Output the [x, y] coordinate of the center of the cell containing the given text.  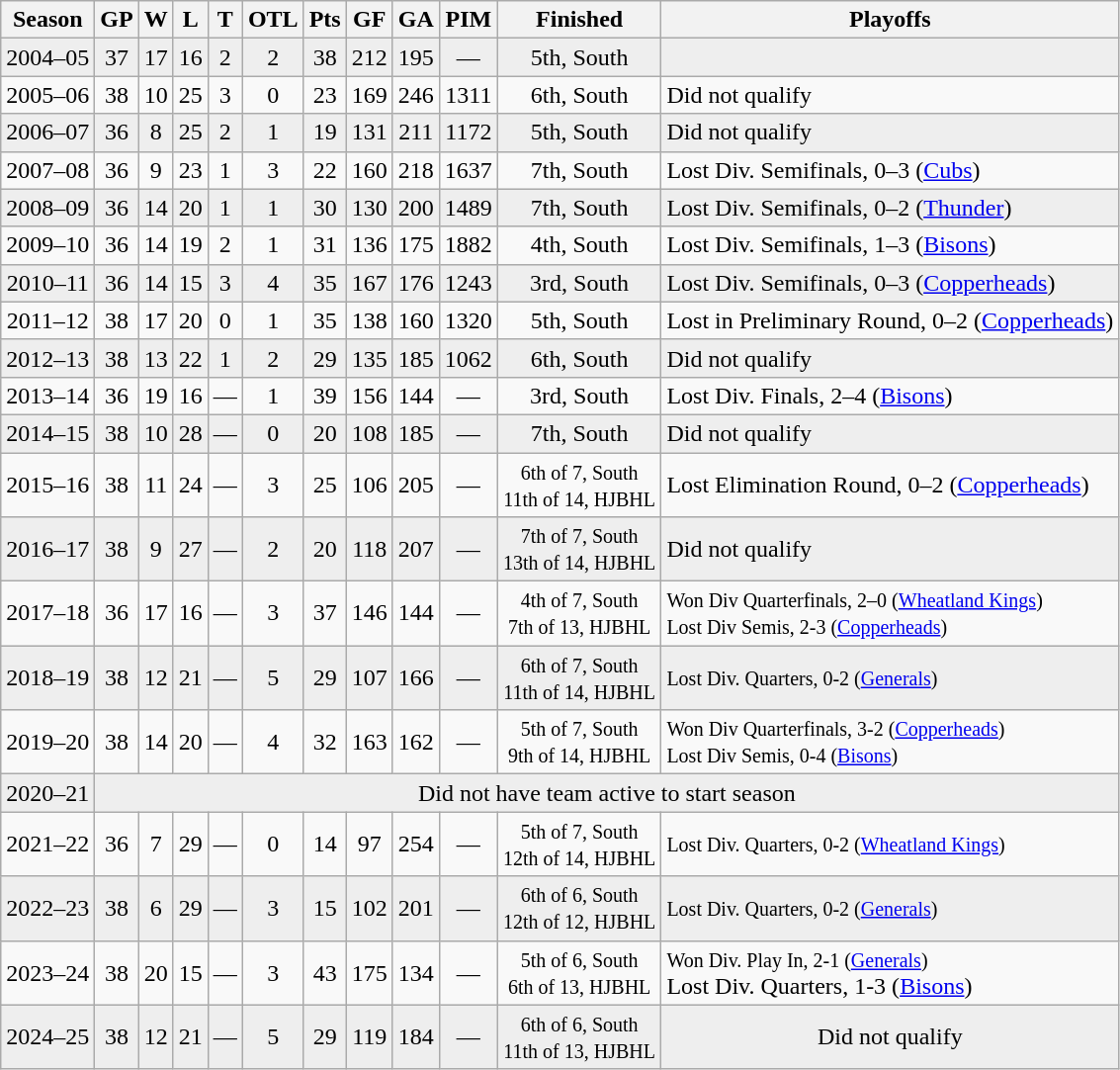
2006–07 [47, 133]
1320 [469, 320]
27 [190, 550]
4th, South [579, 245]
205 [415, 485]
167 [370, 283]
32 [324, 742]
Did not have team active to start season [607, 793]
2023–24 [47, 973]
169 [370, 95]
6 [156, 908]
6th of 6, South11th of 13, HJBHL [579, 1036]
Won Div Quarterfinals, 2–0 (Wheatland Kings)Lost Div Semis, 2-3 (Copperheads) [890, 613]
L [190, 20]
Lost Div. Semifinals, 0–3 (Cubs) [890, 170]
Won Div Quarterfinals, 3-2 (Copperheads)Lost Div Semis, 0-4 (Bisons) [890, 742]
200 [415, 208]
2022–23 [47, 908]
2005–06 [47, 95]
5th of 7, South9th of 14, HJBHL [579, 742]
2008–09 [47, 208]
PIM [469, 20]
OTL [273, 20]
184 [415, 1036]
Lost Div. Semifinals, 0–2 (Thunder) [890, 208]
2012–13 [47, 358]
2020–21 [47, 793]
1243 [469, 283]
24 [190, 485]
134 [415, 973]
1882 [469, 245]
135 [370, 358]
Lost Div. Finals, 2–4 (Bisons) [890, 396]
1311 [469, 95]
6th of 6, South12th of 12, HJBHL [579, 908]
13 [156, 358]
Pts [324, 20]
31 [324, 245]
GP [117, 20]
11 [156, 485]
146 [370, 613]
7 [156, 845]
2014–15 [47, 433]
Lost in Preliminary Round, 0–2 (Copperheads) [890, 320]
2017–18 [47, 613]
Lost Div. Semifinals, 1–3 (Bisons) [890, 245]
T [225, 20]
166 [415, 678]
130 [370, 208]
246 [415, 95]
Finished [579, 20]
1172 [469, 133]
218 [415, 170]
8 [156, 133]
211 [415, 133]
Playoffs [890, 20]
1637 [469, 170]
2007–08 [47, 170]
107 [370, 678]
131 [370, 133]
195 [415, 57]
2018–19 [47, 678]
2009–10 [47, 245]
102 [370, 908]
39 [324, 396]
2019–20 [47, 742]
119 [370, 1036]
162 [415, 742]
201 [415, 908]
Lost Div. Quarters, 0-2 (Wheatland Kings) [890, 845]
Season [47, 20]
5th of 6, South6th of 13, HJBHL [579, 973]
7th of 7, South13th of 14, HJBHL [579, 550]
43 [324, 973]
2010–11 [47, 283]
GF [370, 20]
Won Div. Play In, 2-1 (Generals) Lost Div. Quarters, 1-3 (Bisons) [890, 973]
118 [370, 550]
Lost Elimination Round, 0–2 (Copperheads) [890, 485]
207 [415, 550]
2013–14 [47, 396]
97 [370, 845]
156 [370, 396]
30 [324, 208]
2016–17 [47, 550]
1062 [469, 358]
136 [370, 245]
W [156, 20]
138 [370, 320]
1489 [469, 208]
108 [370, 433]
5th of 7, South12th of 14, HJBHL [579, 845]
2015–16 [47, 485]
2021–22 [47, 845]
28 [190, 433]
163 [370, 742]
254 [415, 845]
2011–12 [47, 320]
GA [415, 20]
2004–05 [47, 57]
2024–25 [47, 1036]
176 [415, 283]
4th of 7, South7th of 13, HJBHL [579, 613]
212 [370, 57]
106 [370, 485]
Lost Div. Semifinals, 0–3 (Copperheads) [890, 283]
